Output the (X, Y) coordinate of the center of the cell containing the given text.  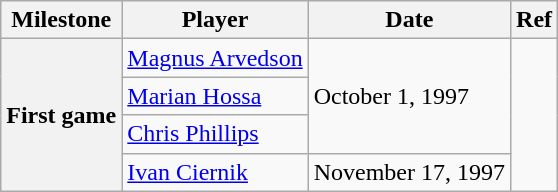
Chris Phillips (215, 134)
Marian Hossa (215, 96)
Milestone (62, 20)
November 17, 1997 (409, 172)
Player (215, 20)
October 1, 1997 (409, 96)
Ivan Ciernik (215, 172)
Ref (534, 20)
Date (409, 20)
Magnus Arvedson (215, 58)
First game (62, 115)
